Return (x, y) of the center of cell containing provided text 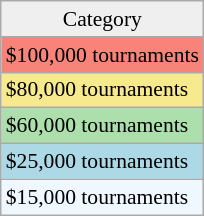
Category (102, 19)
$80,000 tournaments (102, 90)
$100,000 tournaments (102, 55)
$25,000 tournaments (102, 162)
$15,000 tournaments (102, 197)
$60,000 tournaments (102, 126)
